Determine the [x, y] coordinate at the center of the cell enclosing the given text.  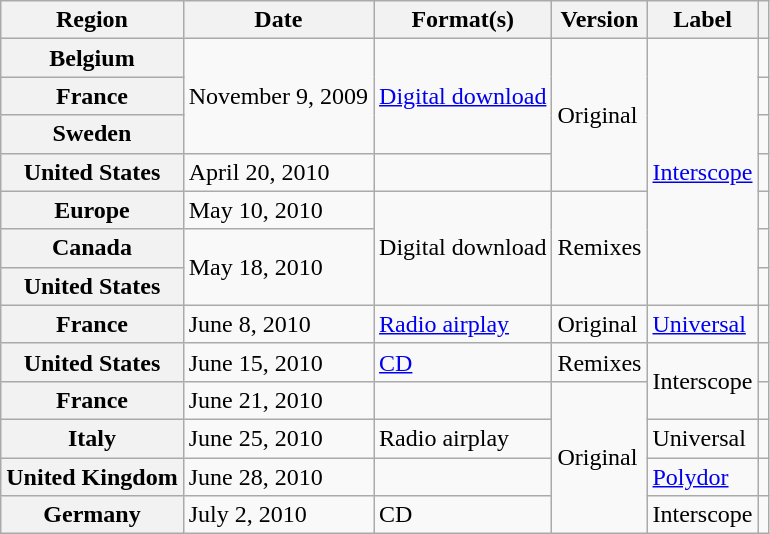
Europe [92, 210]
Region [92, 20]
June 8, 2010 [278, 324]
Version [600, 20]
Italy [92, 438]
June 28, 2010 [278, 477]
June 25, 2010 [278, 438]
June 15, 2010 [278, 362]
November 9, 2009 [278, 96]
Germany [92, 515]
May 18, 2010 [278, 267]
Label [702, 20]
United Kingdom [92, 477]
Date [278, 20]
Belgium [92, 58]
Sweden [92, 134]
May 10, 2010 [278, 210]
Canada [92, 248]
July 2, 2010 [278, 515]
June 21, 2010 [278, 400]
April 20, 2010 [278, 172]
Format(s) [463, 20]
Polydor [702, 477]
